For the text-containing cell, return its midpoint in (X, Y) coordinate format. 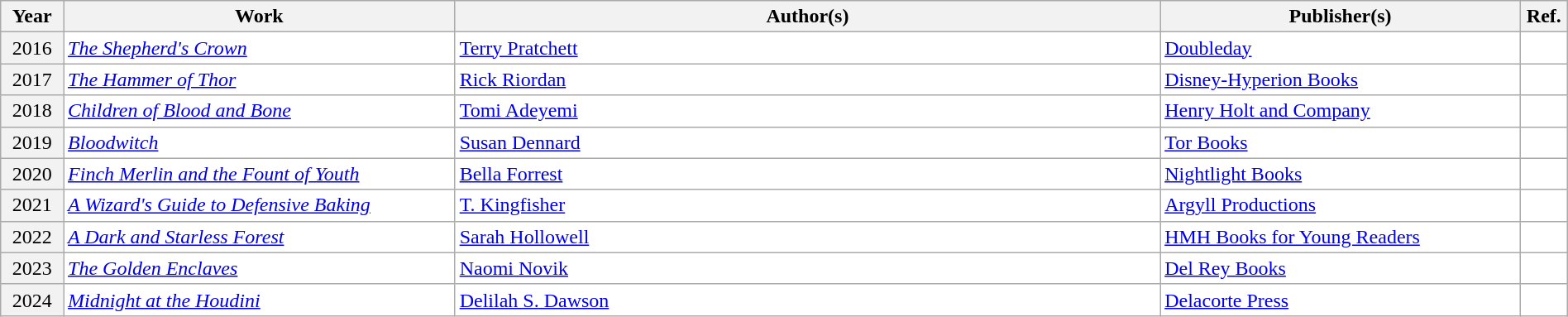
Delilah S. Dawson (807, 300)
Publisher(s) (1341, 17)
A Wizard's Guide to Defensive Baking (260, 205)
Terry Pratchett (807, 48)
HMH Books for Young Readers (1341, 237)
Argyll Productions (1341, 205)
2018 (32, 111)
Children of Blood and Bone (260, 111)
Author(s) (807, 17)
The Shepherd's Crown (260, 48)
2023 (32, 268)
Tomi Adeyemi (807, 111)
2019 (32, 142)
Work (260, 17)
Sarah Hollowell (807, 237)
The Golden Enclaves (260, 268)
Tor Books (1341, 142)
2020 (32, 174)
Doubleday (1341, 48)
The Hammer of Thor (260, 79)
Rick Riordan (807, 79)
2017 (32, 79)
2016 (32, 48)
A Dark and Starless Forest (260, 237)
Delacorte Press (1341, 300)
2022 (32, 237)
2024 (32, 300)
Bella Forrest (807, 174)
2021 (32, 205)
Year (32, 17)
Disney-Hyperion Books (1341, 79)
Naomi Novik (807, 268)
T. Kingfisher (807, 205)
Finch Merlin and the Fount of Youth (260, 174)
Ref. (1543, 17)
Midnight at the Houdini (260, 300)
Nightlight Books (1341, 174)
Del Rey Books (1341, 268)
Susan Dennard (807, 142)
Henry Holt and Company (1341, 111)
Bloodwitch (260, 142)
